From the cell containing the given text, extract its center point as [x, y] coordinate. 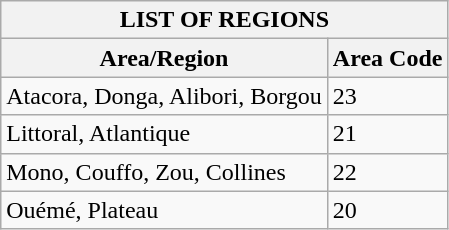
Mono, Couffo, Zou, Collines [164, 172]
Ouémé, Plateau [164, 210]
Atacora, Donga, Alibori, Borgou [164, 96]
Area Code [388, 58]
20 [388, 210]
21 [388, 134]
LIST OF REGIONS [224, 20]
Area/Region [164, 58]
22 [388, 172]
23 [388, 96]
Littoral, Atlantique [164, 134]
